Find where the given text appears and provide that cell's center as (X, Y) coordinate. 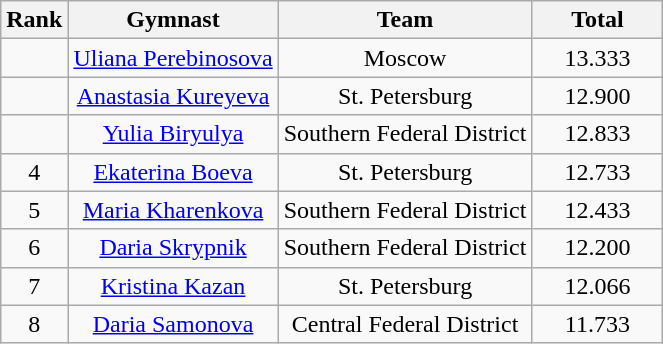
Rank (34, 20)
7 (34, 286)
Moscow (405, 58)
12.833 (598, 134)
6 (34, 248)
4 (34, 172)
Uliana Perebinosova (173, 58)
Gymnast (173, 20)
5 (34, 210)
8 (34, 324)
11.733 (598, 324)
12.200 (598, 248)
12.066 (598, 286)
Yulia Biryulya (173, 134)
Anastasia Kureyeva (173, 96)
12.433 (598, 210)
Daria Skrypnik (173, 248)
12.900 (598, 96)
12.733 (598, 172)
Ekaterina Boeva (173, 172)
Total (598, 20)
13.333 (598, 58)
Team (405, 20)
Kristina Kazan (173, 286)
Central Federal District (405, 324)
Daria Samonova (173, 324)
Maria Kharenkova (173, 210)
